Scan for the cell matching the given text and deliver its [x, y] coordinate at center. 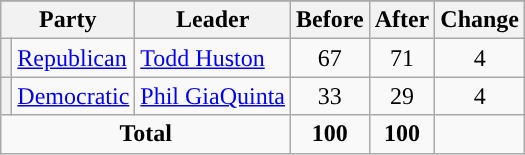
Democratic [74, 96]
Republican [74, 58]
29 [402, 96]
33 [330, 96]
Party [68, 20]
Change [480, 20]
After [402, 20]
Total [146, 134]
Phil GiaQuinta [213, 96]
Before [330, 20]
Leader [213, 20]
Todd Huston [213, 58]
67 [330, 58]
71 [402, 58]
